Scan for the cell matching the given text and deliver its [x, y] coordinate at center. 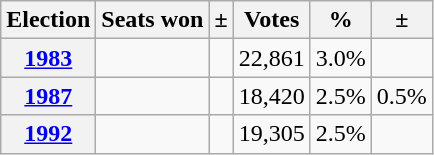
1992 [48, 134]
22,861 [272, 58]
18,420 [272, 96]
3.0% [340, 58]
Votes [272, 20]
Election [48, 20]
19,305 [272, 134]
1987 [48, 96]
0.5% [402, 96]
1983 [48, 58]
% [340, 20]
Seats won [152, 20]
